Capture the cell that displays the provided text and extract its (x, y) central coordinate. 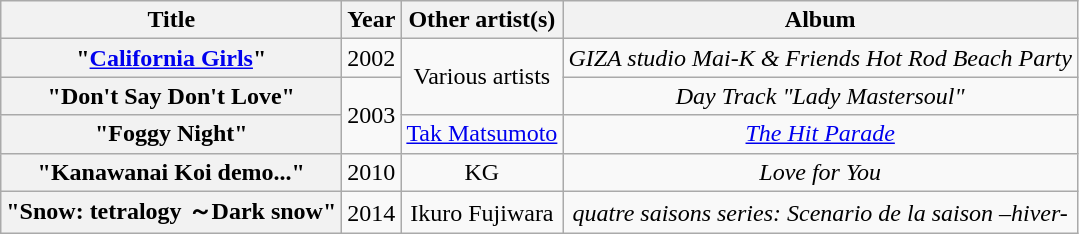
"Foggy Night" (172, 134)
"Don't Say Don't Love" (172, 96)
2003 (372, 115)
2002 (372, 58)
"Snow: tetralogy ～Dark snow" (172, 212)
"Kanawanai Koi demo..." (172, 172)
Tak Matsumoto (482, 134)
Love for You (820, 172)
Album (820, 20)
The Hit Parade (820, 134)
Year (372, 20)
Title (172, 20)
Other artist(s) (482, 20)
Day Track "Lady Mastersoul" (820, 96)
Ikuro Fujiwara (482, 212)
quatre saisons series: Scenario de la saison –hiver- (820, 212)
2014 (372, 212)
GIZA studio Mai-K & Friends Hot Rod Beach Party (820, 58)
"California Girls" (172, 58)
KG (482, 172)
2010 (372, 172)
Various artists (482, 77)
